Pinpoint the cell where the given text exists, returning its [x, y] midpoint coordinate. 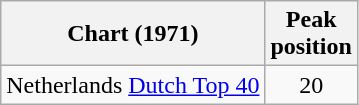
Netherlands Dutch Top 40 [133, 85]
Chart (1971) [133, 34]
20 [311, 85]
Peakposition [311, 34]
